Extract the (x, y) coordinate from the center of the cell holding the provided text.  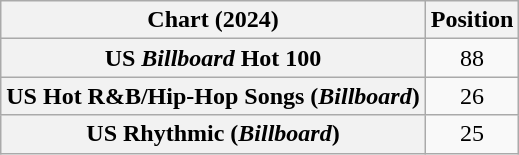
26 (472, 96)
25 (472, 134)
US Hot R&B/Hip-Hop Songs (Billboard) (213, 96)
Chart (2024) (213, 20)
US Rhythmic (Billboard) (213, 134)
US Billboard Hot 100 (213, 58)
88 (472, 58)
Position (472, 20)
